Scan for the cell matching the given text and deliver its [x, y] coordinate at center. 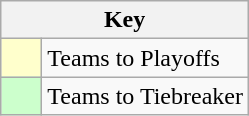
Key [125, 20]
Teams to Tiebreaker [146, 96]
Teams to Playoffs [146, 58]
